Find where the given text appears and provide that cell's center as [X, Y] coordinate. 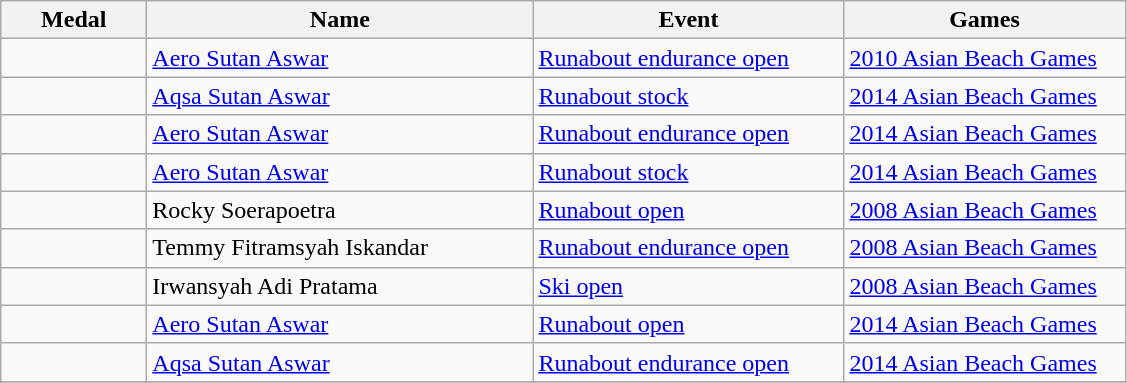
Temmy Fitramsyah Iskandar [340, 248]
Rocky Soerapoetra [340, 210]
Event [688, 20]
Irwansyah Adi Pratama [340, 286]
Ski open [688, 286]
Medal [74, 20]
2010 Asian Beach Games [984, 58]
Name [340, 20]
Games [984, 20]
